Locate the cell with the specified text and output its (X, Y) center coordinate. 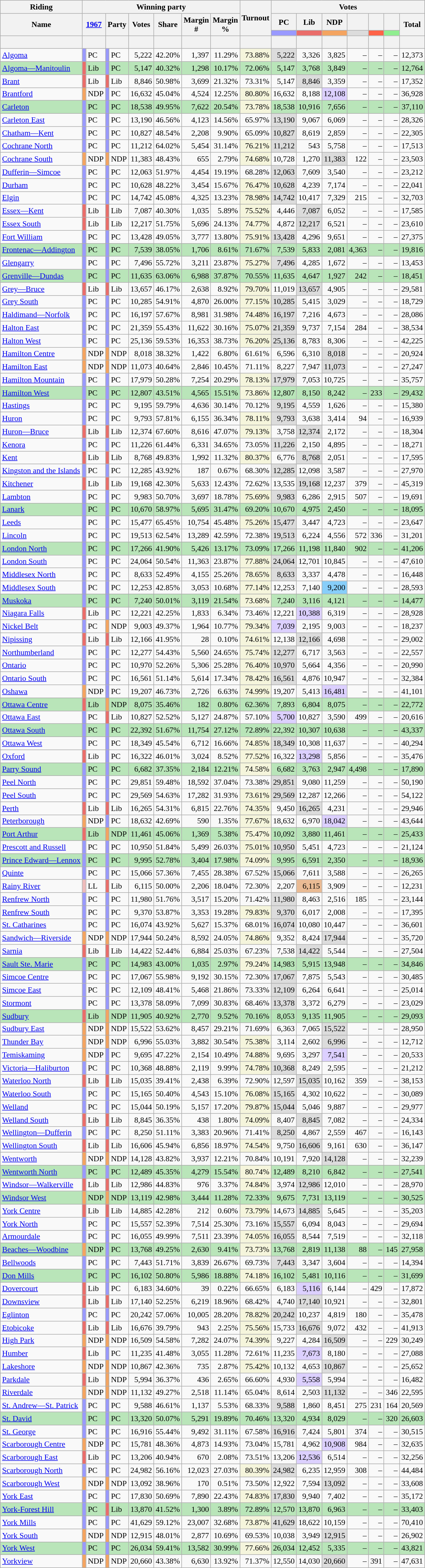
15.37% (225, 925)
61.44% (168, 445)
71.41% (256, 1133)
4,155 (196, 575)
Kenora (42, 445)
12,959 (334, 1471)
38.96% (168, 1483)
48.22% (168, 185)
40.30% (168, 211)
13,535 (284, 484)
52.52% (168, 717)
39 (196, 1289)
5,758 (334, 146)
75.47% (256, 834)
2,630 (196, 1250)
45.06% (168, 834)
Oxford (42, 756)
4,302 (309, 1094)
75.91% (256, 237)
6,279 (334, 1003)
4,543 (196, 1094)
73.61% (256, 795)
5,700 (284, 717)
49.95% (168, 107)
3,447 (309, 523)
7,424 (309, 1432)
Welland (42, 1107)
Peel South (42, 795)
Sandwich—Riverside (42, 938)
2,819 (309, 1250)
3,055 (196, 1354)
51.11% (168, 1133)
735 (196, 1367)
74.54% (256, 1146)
46.17% (168, 289)
32,256 (412, 1458)
27,375 (412, 237)
4,872 (284, 224)
23,007 (196, 1522)
7,099 (196, 1003)
78.11% (256, 419)
Hamilton West (42, 393)
61.61% (256, 354)
73.31% (256, 81)
15.54% (225, 1172)
4,905 (334, 289)
275 (358, 1406)
1,270 (309, 159)
6,988 (196, 276)
15,380 (412, 406)
Renfrew South (42, 912)
438 (196, 1120)
21.54% (225, 601)
77.67% (256, 821)
6,856 (196, 1146)
10.49% (225, 1055)
3,404 (196, 860)
35,478 (412, 1315)
54.58% (168, 1341)
73.51% (256, 1458)
8,249 (309, 1068)
7,947 (309, 367)
Port Arthur (42, 834)
23,144 (412, 899)
Kitchener (42, 484)
67.52% (256, 873)
6,094 (309, 1224)
27.12% (225, 730)
359 (358, 1081)
10,237 (309, 1315)
391 (377, 1561)
41.90% (168, 549)
51.84% (168, 847)
72.90% (256, 1081)
25.03% (225, 951)
18,095 (412, 510)
73.50% (256, 1483)
41,913 (412, 1328)
78.42% (256, 679)
28,593 (412, 588)
2,208 (196, 133)
70.46% (256, 1419)
77.14% (256, 588)
42.28% (168, 1211)
Margin# (196, 25)
51.97% (168, 172)
7,890 (196, 1497)
40.94% (168, 1458)
12,712 (412, 1042)
336 (377, 536)
Armourdale (42, 1237)
51.75% (168, 224)
3,297 (309, 1055)
26.00% (225, 302)
43.00% (168, 964)
7,254 (196, 380)
80.39% (256, 1471)
4,673 (334, 315)
10,132 (284, 1367)
29,694 (412, 1224)
10,754 (196, 523)
46.61% (168, 1406)
73.86% (256, 393)
Frontenac—Addington (42, 250)
9.52% (225, 1016)
Ottawa Centre (42, 705)
31.11% (225, 1432)
8,619 (309, 133)
15.10% (225, 1094)
Huron—Bruce (42, 432)
18,936 (412, 860)
51.14% (168, 679)
51.71% (168, 1263)
80.80% (256, 94)
Chatham—Kent (42, 133)
45.35% (168, 1172)
38.32% (168, 354)
76.20% (256, 341)
9,750 (284, 1146)
2,877 (196, 1536)
4,930 (284, 1380)
10,447 (334, 925)
Rainy River (42, 886)
2,172 (334, 432)
73.33% (256, 990)
21.86% (225, 990)
3,768 (309, 68)
1,397 (196, 55)
57.67% (168, 315)
5,833 (309, 250)
70,410 (412, 1522)
73.38% (256, 783)
6,363 (284, 1029)
8,306 (334, 341)
10,622 (334, 1094)
59.48% (168, 783)
467 (358, 1133)
2,638 (196, 289)
11.32% (225, 458)
3,540 (334, 172)
Thunder Bay (42, 1042)
St. David (42, 1419)
54.91% (168, 302)
6,286 (309, 497)
2,559 (334, 1133)
75.07% (256, 328)
Humber (42, 1354)
17,352 (412, 81)
Durham (42, 185)
18,729 (412, 302)
4,876 (309, 679)
3,211 (196, 263)
5,413 (309, 691)
Northumberland (42, 652)
94 (358, 419)
11,637 (334, 744)
20.29% (225, 380)
9,352 (284, 938)
13,289 (196, 536)
3,763 (309, 769)
50.80% (168, 1276)
11,198 (309, 549)
9,651 (334, 237)
88 (358, 1250)
3,590 (334, 717)
10,092 (284, 834)
Lanark (42, 510)
69.20% (256, 510)
74.77% (256, 224)
64.02% (168, 146)
4,870 (196, 302)
Windsor—Walkerville (42, 1185)
10,038 (284, 1536)
30,485 (412, 977)
12,266 (334, 795)
7,594 (309, 1483)
5,801 (334, 1432)
36.37% (168, 1380)
16.66% (225, 744)
Hamilton Centre (42, 354)
19,816 (412, 250)
69.53% (256, 1536)
Welland South (42, 1120)
18,042 (334, 821)
17,585 (412, 211)
52.78% (168, 860)
5.53% (225, 1406)
45.94% (168, 1146)
4,975 (309, 510)
73.88% (256, 55)
Carleton (42, 107)
19,691 (412, 497)
9,492 (196, 1432)
5,627 (196, 925)
Fort William (42, 237)
170 (196, 1483)
42.59% (225, 536)
34,846 (412, 964)
7,154 (334, 328)
41,206 (412, 549)
1,672 (334, 263)
50.28% (168, 380)
2,503 (309, 1393)
Wellington—Dufferin (42, 1133)
16,481 (334, 691)
73.87% (256, 1522)
Sudbury (42, 1016)
3,119 (196, 601)
670 (196, 1458)
76.21% (256, 146)
12,536 (309, 1458)
21,212 (412, 1068)
72.06% (256, 68)
2,081 (334, 250)
75.38% (256, 1042)
1,833 (196, 613)
7,402 (334, 1497)
5,915 (309, 964)
75.52% (256, 211)
Windsor West (42, 1198)
27,958 (412, 1250)
42.30% (168, 484)
41.48% (168, 1354)
Ontario (42, 666)
43,821 (412, 1548)
Oshawa (42, 691)
79.24% (256, 964)
55.98% (168, 977)
High Park (42, 1341)
9.90% (225, 133)
74.78% (256, 1068)
4,524 (196, 94)
3,699 (196, 81)
5,426 (196, 549)
48.54% (168, 133)
Algoma—Manitoulin (42, 68)
71.11% (256, 367)
Niagara Falls (42, 613)
50.98% (168, 81)
6,884 (196, 951)
5,543 (334, 977)
Parkdale (42, 1380)
London North (42, 549)
9,200 (334, 588)
7,282 (196, 1341)
73.46% (256, 613)
73.68% (256, 601)
27,247 (412, 367)
47,610 (412, 562)
2,207 (284, 886)
6,712 (196, 744)
13,298 (309, 756)
St. George (42, 1432)
62.54% (168, 536)
5,481 (309, 1276)
13,948 (334, 964)
32,703 (412, 198)
14,673 (284, 1211)
Cochrane North (42, 146)
1,300 (196, 1510)
3,024 (196, 756)
1,626 (334, 406)
2,595 (334, 1068)
0.80% (225, 705)
77.52% (256, 756)
40.92% (168, 1016)
23,212 (412, 172)
30,515 (412, 1432)
5,335 (334, 1548)
6,069 (334, 120)
Eglinton (42, 1315)
164 (392, 1406)
1,298 (196, 68)
York East (42, 1497)
10.69% (225, 1536)
Etobicoke (42, 1328)
16,143 (412, 1133)
49.37% (168, 627)
78.82% (256, 1315)
Waterloo North (42, 1081)
35.46% (168, 705)
79.13% (256, 432)
10,417 (309, 198)
10,162 (334, 1081)
Stormont (42, 1003)
5,614 (196, 679)
Waterloo South (42, 1094)
29.21% (225, 1029)
48.88% (168, 1068)
2,206 (196, 886)
32,239 (412, 1159)
4,565 (196, 393)
215 (358, 198)
38,153 (412, 1081)
32.68% (225, 1522)
York-Forest Hill (42, 1510)
436 (196, 1380)
2,846 (196, 367)
70.84% (256, 1159)
49.99% (168, 1237)
39.79% (168, 1328)
22,041 (412, 185)
Scarborough Centre (42, 1444)
Wentworth (42, 1159)
43,337 (412, 730)
50.69% (168, 1497)
2,518 (196, 1393)
6,596 (284, 354)
3,517 (196, 899)
24.87% (225, 717)
68.46% (256, 1003)
572 (358, 536)
9,072 (334, 1328)
6.63% (225, 691)
29,581 (412, 289)
7,541 (334, 1055)
31.14% (225, 146)
122 (358, 159)
Essex—Kent (42, 211)
12,570 (284, 1510)
Quinte (42, 873)
11,622 (196, 328)
10,307 (309, 730)
12,922 (284, 1483)
18,622 (309, 1522)
8,463 (309, 899)
53.87% (168, 912)
75.56% (256, 1328)
18,451 (412, 276)
12,010 (334, 1185)
4,325 (196, 198)
10,638 (334, 730)
3.37% (225, 1185)
42.36% (168, 1367)
67.23% (256, 951)
17,890 (412, 769)
50.00% (168, 886)
14,477 (412, 601)
8.61% (225, 250)
180 (358, 1315)
16,939 (412, 419)
Bellwoods (42, 1263)
1,422 (196, 354)
45.08% (168, 198)
11,138 (334, 1250)
7,611 (309, 873)
59.41% (168, 1548)
3,638 (309, 419)
44,484 (412, 1471)
73.16% (256, 1224)
7,609 (309, 172)
54.31% (168, 808)
6,963 (334, 1510)
Lakeshore (42, 1367)
6,641 (334, 990)
10,191 (284, 1159)
Nickel Belt (42, 627)
25.28% (225, 666)
74.48% (256, 315)
13.92% (225, 1561)
11,259 (334, 783)
0.67% (225, 471)
52.26% (168, 666)
74.35% (256, 808)
Glengarry (42, 263)
1,992 (196, 458)
Lincoln (42, 536)
54,122 (412, 795)
6.39% (225, 1081)
12,701 (309, 562)
13,582 (196, 1548)
242 (358, 276)
42.69% (168, 821)
8,981 (196, 315)
57.36% (168, 873)
1.80% (225, 1120)
55.03% (168, 1042)
7,455 (196, 873)
5,696 (196, 224)
38.73% (225, 341)
10.68% (225, 588)
41.52% (168, 1510)
66.60% (256, 1380)
17.98% (225, 860)
7,519 (334, 1237)
10,159 (334, 1522)
4,363 (358, 250)
76.47% (256, 185)
5,560 (196, 652)
Hastings (42, 406)
75.01% (256, 847)
24.05% (225, 938)
77.88% (256, 562)
4,867 (309, 1133)
4,895 (334, 445)
7,511 (196, 1237)
976 (196, 1185)
6,310 (309, 354)
20,616 (412, 717)
45.54% (168, 744)
75.42% (256, 1367)
York South (42, 1536)
35,172 (412, 1497)
8,053 (284, 1016)
5.89% (225, 211)
2,154 (196, 1055)
51.67% (168, 730)
43.38% (168, 1561)
80.37% (256, 458)
655 (196, 159)
Grenville—Dundas (42, 276)
28.20% (225, 1315)
6,155 (196, 419)
5,664 (309, 666)
4,121 (334, 601)
32,384 (412, 679)
2,450 (334, 510)
6,219 (196, 1302)
7,731 (309, 1198)
3,359 (334, 81)
68.33% (256, 1406)
72.33% (256, 1198)
2,051 (334, 458)
50,190 (412, 783)
9.41% (225, 1250)
6,776 (284, 458)
42.85% (168, 588)
3,949 (309, 1536)
3,353 (196, 912)
68.42% (256, 1302)
51.76% (168, 899)
10,947 (334, 679)
73.05% (256, 445)
28,928 (412, 613)
Grey—Bruce (42, 289)
3,326 (309, 55)
Brantford (42, 94)
35,720 (412, 938)
9,227 (284, 1341)
12,138 (284, 640)
4,446 (284, 211)
20,990 (412, 666)
17,395 (412, 912)
73.78% (256, 107)
19.89% (225, 1419)
8,242 (334, 393)
4,279 (196, 1172)
27,088 (412, 1354)
34.65% (225, 445)
2.25% (225, 1328)
Elgin (42, 198)
74.18% (256, 1276)
26,265 (412, 873)
10.45% (225, 367)
50.07% (168, 1419)
185 (358, 899)
9.99% (225, 1068)
Algoma (42, 55)
10,388 (309, 613)
33,608 (412, 1483)
15.20% (225, 899)
8,407 (284, 1120)
6.34% (225, 613)
6,319 (334, 613)
7,140 (309, 588)
5,451 (309, 847)
Kent (42, 458)
Party (117, 25)
5,695 (196, 510)
18.97% (225, 1146)
3,974 (284, 1185)
22,772 (412, 705)
49.83% (168, 458)
2,008 (334, 912)
590 (196, 821)
3,383 (196, 1133)
7,053 (309, 380)
80.74% (256, 1172)
21,124 (412, 847)
43.51% (168, 393)
4,636 (196, 406)
4,356 (334, 666)
26,902 (412, 1536)
Nipissing (42, 640)
35,476 (412, 756)
8,180 (334, 1354)
Kingston and the Islands (42, 471)
14.93% (225, 1444)
3,454 (196, 185)
50.19% (168, 1107)
32,118 (412, 1237)
York Mills (42, 1522)
35,757 (412, 380)
25.30% (225, 1224)
14.56% (225, 120)
11,363 (196, 562)
52.49% (168, 575)
47,631 (412, 1561)
Simcoe Centre (42, 977)
47.07% (225, 432)
29,093 (412, 1016)
Halton East (42, 328)
Peterborough (42, 821)
30.14% (225, 406)
10,921 (334, 1302)
Scarborough North (42, 1471)
29,946 (412, 808)
Beaches—Woodbine (42, 1250)
Wentworth North (42, 1172)
79.83% (256, 912)
0.60% (225, 1211)
65.97% (256, 120)
2,350 (334, 860)
Sault Ste. Marie (42, 964)
York Centre (42, 1211)
37,110 (412, 107)
379 (358, 484)
50.40% (168, 1094)
8,457 (196, 1029)
42.20% (168, 55)
2.08% (225, 1458)
5,291 (196, 1419)
0.22% (225, 1289)
Downsview (42, 1302)
5,046 (309, 1107)
36.35% (168, 1120)
28,970 (412, 1185)
49.05% (168, 237)
18,592 (196, 783)
3,347 (309, 1263)
10,005 (196, 1315)
4,819 (334, 1315)
York West (42, 1548)
3,758 (284, 432)
Ottawa East (42, 717)
24,334 (412, 1120)
4,284 (309, 1341)
22,557 (412, 652)
Ontario South (42, 679)
8,150 (309, 393)
3,849 (334, 68)
5,544 (334, 951)
10,080 (309, 925)
28 (196, 640)
Riding (42, 7)
3,588 (334, 873)
Prince Edward—Lennox (42, 860)
72.62% (256, 484)
6,521 (334, 224)
31,201 (412, 536)
7,065 (309, 1029)
5,633 (196, 484)
10.17% (225, 68)
11,019 (284, 289)
10,908 (334, 1444)
10,725 (334, 380)
32,801 (412, 1302)
68.30% (256, 471)
17,872 (412, 1289)
5,415 (309, 302)
42,225 (412, 341)
1967 (94, 25)
3,697 (196, 497)
187 (196, 471)
4,123 (196, 120)
31.93% (225, 795)
3,825 (334, 55)
4,285 (309, 263)
55.44% (168, 1432)
9,161 (334, 1146)
17,595 (412, 458)
74.99% (256, 691)
24.07% (225, 1341)
3,116 (309, 601)
22.76% (225, 808)
9,887 (334, 1107)
27,541 (412, 1172)
31,699 (412, 1276)
74.88% (256, 1055)
1,137 (196, 1406)
5,468 (196, 990)
28.38% (225, 873)
25,014 (412, 990)
3,880 (309, 834)
20,569 (412, 1406)
9,940 (309, 1497)
22,305 (412, 133)
3,053 (196, 588)
43.82% (168, 1159)
2.97% (225, 964)
Scarborough West (42, 1483)
38,534 (412, 328)
St. Andrew—St. Patrick (42, 1406)
Turnout (256, 18)
36.34% (225, 419)
0.10% (225, 640)
28,326 (412, 120)
6,144 (334, 1289)
45.04% (168, 94)
2,770 (196, 1016)
LL (95, 886)
12,023 (196, 1471)
30.83% (225, 1003)
9,737 (309, 328)
Share (168, 25)
Margin% (225, 25)
41,101 (412, 691)
8.52% (225, 756)
6,264 (309, 990)
46.73% (168, 691)
5,157 (196, 1107)
3,937 (196, 1159)
3,909 (334, 886)
20,924 (412, 354)
984 (358, 1444)
65.09% (256, 133)
6,630 (196, 1561)
12,597 (284, 1081)
49.27% (168, 1393)
Renfrew North (42, 899)
9,080 (309, 783)
58.09% (168, 1003)
5,306 (196, 666)
6,514 (334, 1458)
11.14% (225, 1393)
Sudbury East (42, 1029)
52.39% (168, 1224)
Hamilton East (42, 367)
7,039 (284, 627)
23,503 (412, 159)
6,331 (196, 445)
44.83% (168, 1185)
41.95% (168, 640)
16,482 (412, 1380)
7,538 (284, 951)
3,839 (196, 1263)
50.01% (168, 601)
9,450 (284, 808)
3,414 (334, 419)
10,916 (309, 107)
St. Catharines (42, 925)
12,231 (412, 886)
36,147 (412, 1146)
4,478 (334, 575)
Dufferin—Simcoe (42, 172)
74.61% (256, 640)
50.24% (168, 938)
11.29% (225, 55)
66.65% (256, 1289)
Muskoka (42, 601)
73.04% (256, 1444)
75.26% (256, 523)
19.19% (225, 172)
12,452 (309, 1548)
15.51% (225, 393)
10,308 (309, 744)
10,728 (284, 159)
72.61% (256, 1354)
Hamilton Mountain (42, 380)
56.16% (168, 1471)
8,210 (309, 1172)
0.51% (225, 1483)
74.84% (256, 1185)
67.58% (256, 1432)
42.98% (168, 1198)
7,622 (196, 107)
5,558 (309, 1380)
8,227 (284, 367)
17,513 (412, 146)
182 (196, 705)
7,329 (334, 198)
5.38% (225, 834)
30,249 (412, 1341)
74.39% (256, 1341)
1,927 (334, 276)
12,287 (309, 795)
233 (377, 393)
27.03% (225, 1471)
59.53% (168, 341)
5,116 (309, 1289)
39.41% (168, 1081)
12,098 (309, 471)
78.13% (256, 380)
30.16% (225, 328)
6,815 (196, 808)
12.25% (225, 94)
4,559 (309, 406)
320 (392, 1419)
5,986 (196, 1276)
Perth (42, 808)
17.20% (225, 1107)
30.99% (225, 1548)
2,195 (309, 627)
20,533 (412, 1055)
23,647 (412, 523)
2,438 (196, 1081)
8,544 (309, 1237)
18.78% (225, 497)
36,601 (412, 925)
29,977 (412, 1107)
4,454 (196, 172)
28,086 (412, 315)
2,915 (334, 497)
31.47% (225, 510)
21.32% (225, 81)
1,964 (196, 627)
12,373 (412, 55)
Temiskaming (42, 1055)
75.74% (256, 652)
12,764 (412, 68)
42.25% (168, 613)
3,882 (196, 1042)
6,017 (309, 912)
25.26% (225, 575)
74.86% (256, 938)
5,127 (196, 717)
7,875 (309, 977)
2,184 (196, 769)
9,675 (284, 1198)
Wellington South (42, 1146)
24.13% (225, 224)
52.25% (168, 1302)
13.23% (225, 198)
20.54% (225, 107)
2,726 (196, 691)
13.80% (225, 237)
2,119 (196, 1068)
33,403 (412, 1510)
24.65% (225, 652)
17,282 (196, 795)
543 (309, 146)
8,451 (334, 1406)
50.54% (168, 562)
Yorkview (42, 1561)
8,043 (334, 1224)
19.28% (225, 912)
Peel North (42, 783)
15,733 (284, 1328)
73.79% (256, 1211)
5,645 (334, 1211)
5,454 (196, 146)
5,499 (196, 847)
22,595 (412, 1393)
36,928 (412, 94)
45.48% (225, 523)
18,237 (412, 627)
Grey South (42, 302)
2.87% (225, 1367)
3,029 (334, 302)
Leeds (42, 523)
62.36% (256, 705)
Huron (42, 419)
48.43% (168, 159)
3,372 (309, 1003)
14,394 (412, 1263)
27,504 (412, 951)
Halton West (42, 341)
6,224 (309, 536)
72.38% (256, 536)
17.34% (225, 679)
70.55% (256, 276)
4,231 (334, 808)
16,448 (412, 575)
71.69% (256, 1029)
Sarnia (42, 951)
Cochrane South (42, 159)
Middlesex North (42, 575)
13,453 (412, 263)
47.22% (168, 1055)
284 (358, 328)
23,610 (412, 224)
346 (392, 1393)
York North (42, 1224)
8,616 (196, 432)
8,029 (334, 1419)
74.83% (256, 1497)
9,067 (309, 120)
4,647 (309, 276)
8,614 (284, 1393)
902 (358, 549)
77.66% (256, 1548)
37.35% (168, 769)
3,777 (196, 237)
8,188 (309, 94)
4,934 (309, 1419)
57.06% (168, 1315)
6,591 (309, 860)
2.65% (225, 1380)
Prescott and Russell (42, 847)
3,563 (334, 652)
46.01% (168, 756)
12,108 (334, 94)
1,369 (196, 834)
73.09% (256, 549)
65.45% (168, 523)
Haldimand—Norfolk (42, 315)
79.34% (256, 627)
67.60% (168, 432)
3,587 (334, 471)
2.79% (225, 159)
74.68% (256, 159)
55.72% (168, 263)
71.42% (256, 899)
2,150 (309, 445)
308 (358, 1471)
45,319 (412, 484)
77.15% (256, 302)
3,444 (196, 1198)
74.58% (256, 769)
7,514 (196, 1224)
9,192 (196, 977)
46.56% (168, 120)
507 (358, 497)
145 (392, 1250)
6,970 (309, 821)
58.97% (168, 510)
Lambton (42, 497)
57.10% (256, 717)
2,602 (309, 1042)
54.43% (168, 652)
6,804 (309, 705)
35,203 (412, 1211)
4,962 (309, 1444)
78.98% (256, 198)
18,304 (412, 432)
18.04% (225, 886)
1,706 (196, 250)
26.67% (225, 1263)
29,432 (412, 393)
12.43% (225, 484)
37.04% (225, 783)
7,673 (309, 1354)
55.43% (168, 328)
31.98% (225, 315)
Scarborough East (42, 1458)
10,845 (334, 562)
30.15% (225, 977)
40,294 (412, 744)
59.12% (168, 1522)
4,740 (284, 1302)
22.43% (225, 1497)
8,592 (196, 938)
26,603 (412, 1419)
4,296 (309, 237)
Don Mills (42, 1276)
54.63% (168, 795)
4,698 (334, 640)
18.88% (225, 1276)
Winning party (161, 7)
499 (358, 717)
2,859 (334, 133)
52.44% (168, 951)
6,052 (334, 211)
7,893 (284, 705)
71.37% (256, 1561)
3,604 (334, 1263)
1.35% (225, 821)
69.73% (256, 1263)
18.96% (225, 1302)
4,873 (196, 1444)
79.70% (256, 289)
68.01% (256, 925)
30.54% (225, 1042)
30,525 (412, 1198)
5,856 (334, 756)
75.27% (256, 263)
212 (196, 1211)
7,174 (334, 185)
73.73% (256, 1250)
57.81% (168, 419)
25,433 (412, 834)
7,216 (309, 315)
15.67% (225, 185)
49.25% (168, 1250)
50.70% (168, 497)
231 (377, 1406)
10,116 (334, 1276)
4,239 (309, 185)
Victoria—Haliburton (42, 1068)
Simcoe East (42, 990)
432 (358, 1328)
48.36% (168, 1444)
23.39% (225, 1237)
53.62% (168, 1029)
27,970 (412, 471)
943 (196, 1328)
18,271 (412, 445)
Brant (42, 81)
32,635 (412, 1444)
9,135 (309, 1016)
34.60% (168, 1289)
2,516 (334, 899)
70.16% (256, 1016)
Ottawa West (42, 744)
429 (377, 1289)
Riverdale (42, 1393)
10.77% (225, 627)
29,002 (412, 640)
Essex South (42, 224)
78.65% (256, 575)
16,353 (196, 341)
74.05% (256, 1237)
Parry Sound (42, 769)
8,783 (309, 341)
38.05% (168, 250)
12,237 (334, 484)
48.41% (168, 990)
7,920 (309, 1159)
74.85% (256, 744)
13.17% (225, 549)
11,754 (196, 730)
8,424 (309, 938)
65.04% (256, 1393)
Total (412, 25)
1,860 (309, 1406)
4,653 (309, 1367)
14,030 (309, 1561)
23,029 (412, 1003)
25,652 (412, 1367)
630 (358, 1146)
3.89% (225, 1510)
30,089 (412, 1094)
37.87% (225, 276)
3,337 (309, 575)
75.69% (256, 497)
6,235 (309, 1471)
48.01% (168, 1536)
London South (42, 562)
43,644 (412, 821)
40.32% (168, 68)
6,717 (309, 652)
79.87% (256, 1107)
4,556 (334, 536)
6,842 (334, 1172)
7,082 (334, 1120)
40.64% (168, 367)
63.06% (168, 276)
Dovercourt (42, 1289)
68.28% (256, 172)
11,840 (334, 549)
26.03% (225, 847)
59.79% (168, 406)
20.96% (225, 1133)
Name (42, 25)
6.80% (225, 354)
8.92% (225, 289)
71.67% (256, 250)
Middlesex South (42, 588)
76.40% (256, 666)
374 (358, 1432)
76.08% (256, 1094)
70.12% (256, 406)
Carleton East (42, 120)
Ottawa South (42, 730)
3,114 (284, 1042)
12,550 (284, 1561)
4,498 (358, 769)
7,656 (334, 107)
28,950 (412, 1029)
2,947 (334, 769)
229 (392, 1341)
